From the cell containing the given text, extract its center point as (x, y) coordinate. 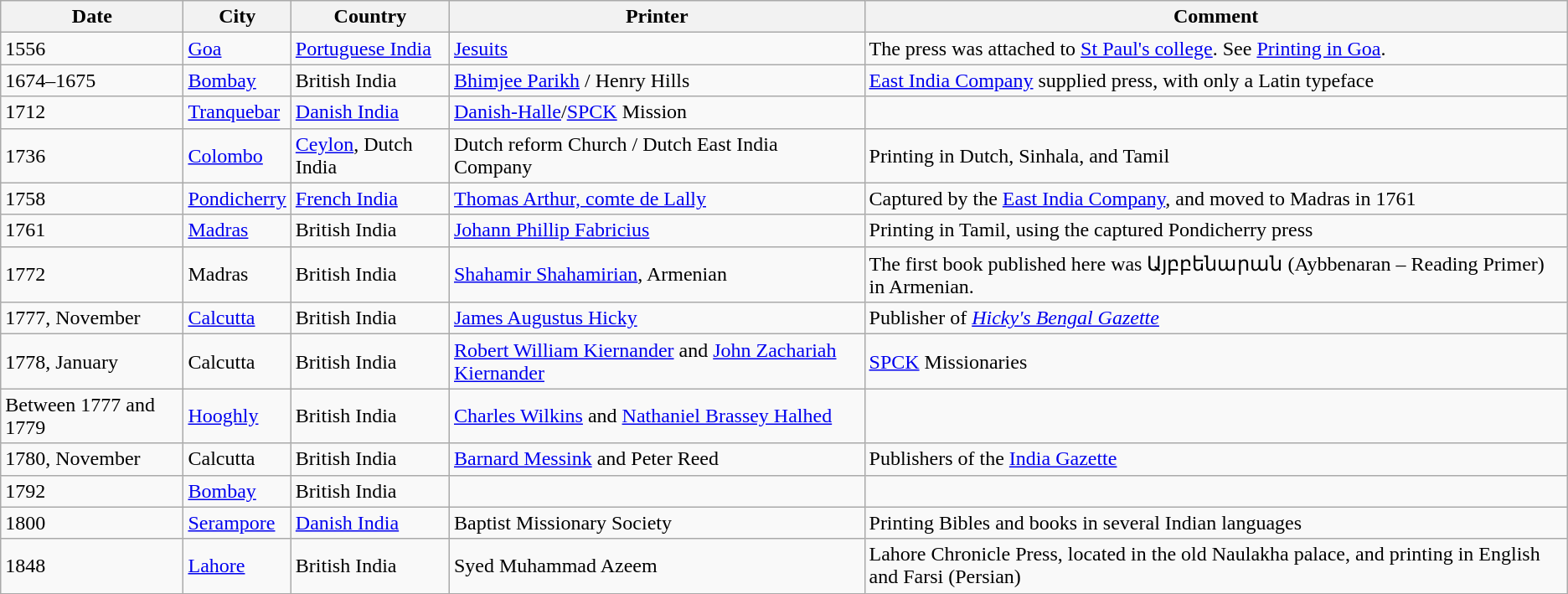
Barnard Messink and Peter Reed (657, 459)
1792 (92, 491)
Robert William Kiernander and John Zachariah Kiernander (657, 362)
Publisher of Hicky's Bengal Gazette (1216, 318)
Danish-Halle/SPCK Mission (657, 112)
1777, November (92, 318)
French India (370, 199)
The press was attached to St Paul's college. See Printing in Goa. (1216, 49)
East India Company supplied press, with only a Latin typeface (1216, 80)
Lahore (237, 566)
Syed Muhammad Azeem (657, 566)
Thomas Arthur, comte de Lally (657, 199)
Bhimjee Parikh / Henry Hills (657, 80)
1758 (92, 199)
James Augustus Hicky (657, 318)
Colombo (237, 156)
Printer (657, 17)
Portuguese India (370, 49)
Comment (1216, 17)
Serampore (237, 523)
1556 (92, 49)
1772 (92, 275)
Shahamir Shahamirian, Armenian (657, 275)
Lahore Chronicle Press, located in the old Naulakha palace, and printing in English and Farsi (Persian) (1216, 566)
Dutch reform Church / Dutch East India Company (657, 156)
Between 1777 and 1779 (92, 416)
Printing in Dutch, Sinhala, and Tamil (1216, 156)
Country (370, 17)
1778, January (92, 362)
Captured by the East India Company, and moved to Madras in 1761 (1216, 199)
1674–1675 (92, 80)
1761 (92, 230)
Printing Bibles and books in several Indian languages (1216, 523)
City (237, 17)
SPCK Missionaries (1216, 362)
Baptist Missionary Society (657, 523)
Publishers of the India Gazette (1216, 459)
1780, November (92, 459)
Goa (237, 49)
Tranquebar (237, 112)
Jesuits (657, 49)
Date (92, 17)
Hooghly (237, 416)
Charles Wilkins and Nathaniel Brassey Halhed (657, 416)
1848 (92, 566)
1712 (92, 112)
1800 (92, 523)
Pondicherry (237, 199)
Printing in Tamil, using the captured Pondicherry press (1216, 230)
Johann Phillip Fabricius (657, 230)
The first book published here was Այբբենարան (Aybbenaran – Reading Primer) in Armenian. (1216, 275)
1736 (92, 156)
Ceylon, Dutch India (370, 156)
